Locate the cell with the specified text and output its (X, Y) center coordinate. 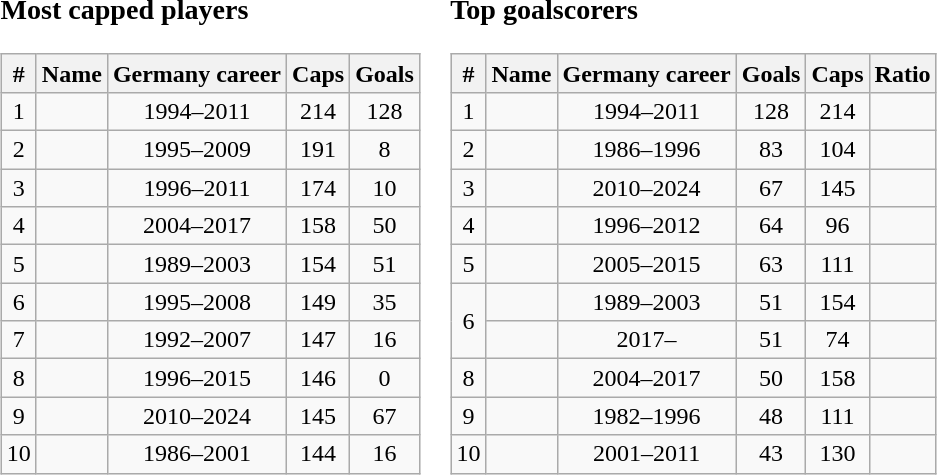
2001–2011 (646, 454)
48 (771, 416)
147 (318, 340)
1996–2012 (646, 226)
104 (838, 150)
191 (318, 150)
1986–1996 (646, 150)
146 (318, 378)
1992–2007 (196, 340)
1986–2001 (196, 454)
130 (838, 454)
1996–2015 (196, 378)
2017– (646, 340)
83 (771, 150)
2005–2015 (646, 264)
7 (18, 340)
1982–1996 (646, 416)
96 (838, 226)
35 (385, 302)
1996–2011 (196, 188)
149 (318, 302)
1995–2009 (196, 150)
74 (838, 340)
144 (318, 454)
63 (771, 264)
43 (771, 454)
Ratio (902, 73)
174 (318, 188)
1995–2008 (196, 302)
0 (385, 378)
64 (771, 226)
